From the cell containing the given text, extract its center point as (x, y) coordinate. 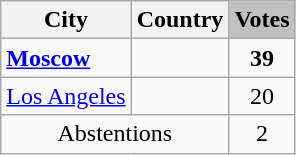
City (66, 20)
20 (262, 96)
Los Angeles (66, 96)
Country (180, 20)
2 (262, 134)
Abstentions (115, 134)
Votes (262, 20)
Moscow (66, 58)
39 (262, 58)
